Scan for the cell matching the given text and deliver its [X, Y] coordinate at center. 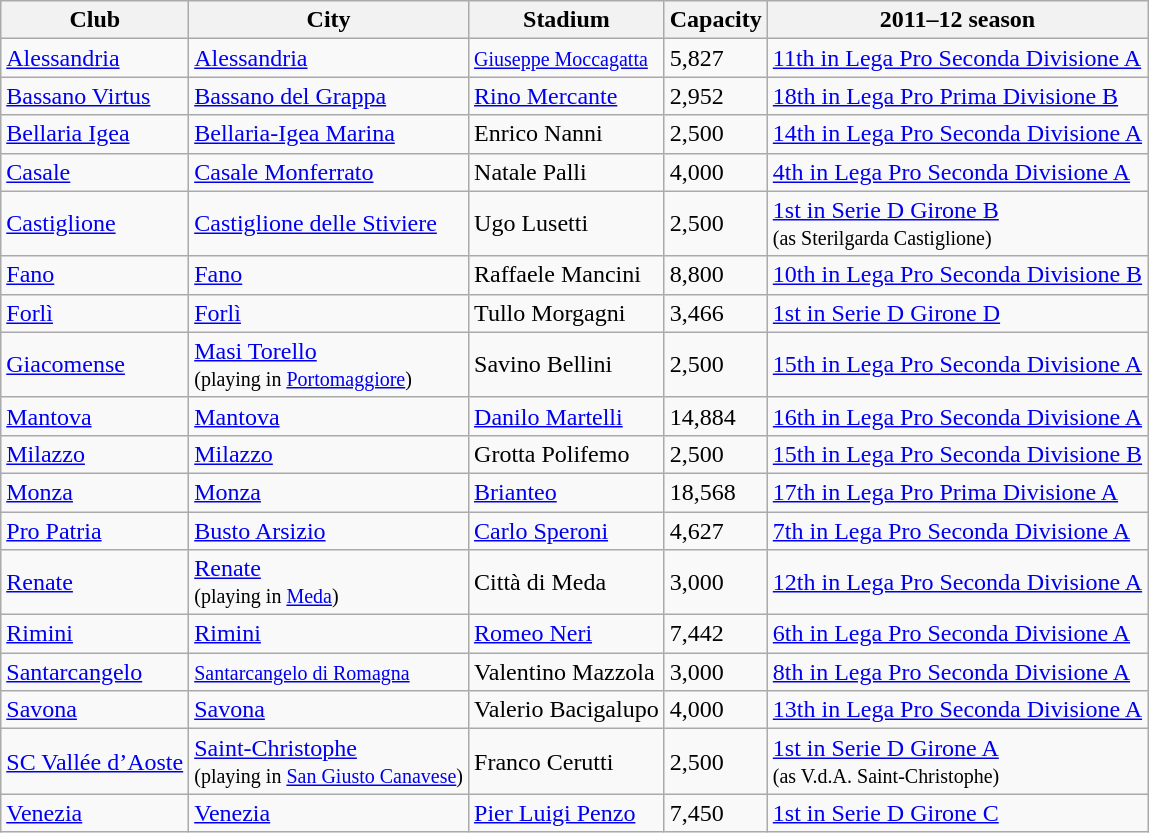
Giuseppe Moccagatta [567, 58]
Pro Patria [95, 531]
Casale Monferrato [329, 172]
Stadium [567, 20]
14,884 [716, 416]
1st in Serie D Girone B(as Sterilgarda Castiglione) [957, 224]
Renate [95, 582]
1st in Serie D Girone A(as V.d.A. Saint-Christophe) [957, 762]
16th in Lega Pro Seconda Divisione A [957, 416]
Valerio Bacigalupo [567, 710]
6th in Lega Pro Seconda Divisione A [957, 634]
Savino Bellini [567, 364]
Bellaria Igea [95, 134]
14th in Lega Pro Seconda Divisione A [957, 134]
1st in Serie D Girone C [957, 813]
15th in Lega Pro Seconda Divisione A [957, 364]
7th in Lega Pro Seconda Divisione A [957, 531]
Pier Luigi Penzo [567, 813]
11th in Lega Pro Seconda Divisione A [957, 58]
Santarcangelo di Romagna [329, 672]
Santarcangelo [95, 672]
12th in Lega Pro Seconda Divisione A [957, 582]
City [329, 20]
Grotta Polifemo [567, 454]
Rino Mercante [567, 96]
17th in Lega Pro Prima Divisione A [957, 492]
4,627 [716, 531]
8th in Lega Pro Seconda Divisione A [957, 672]
Ugo Lusetti [567, 224]
Raffaele Mancini [567, 275]
Carlo Speroni [567, 531]
10th in Lega Pro Seconda Divisione B [957, 275]
Saint-Christophe(playing in San Giusto Canavese) [329, 762]
Bassano Virtus [95, 96]
Città di Meda [567, 582]
18,568 [716, 492]
Capacity [716, 20]
Brianteo [567, 492]
Natale Palli [567, 172]
4th in Lega Pro Seconda Divisione A [957, 172]
2,952 [716, 96]
Tullo Morgagni [567, 313]
Valentino Mazzola [567, 672]
5,827 [716, 58]
Danilo Martelli [567, 416]
Club [95, 20]
Bellaria-Igea Marina [329, 134]
1st in Serie D Girone D [957, 313]
Masi Torello(playing in Portomaggiore) [329, 364]
Enrico Nanni [567, 134]
2011–12 season [957, 20]
Franco Cerutti [567, 762]
Giacomense [95, 364]
Bassano del Grappa [329, 96]
15th in Lega Pro Seconda Divisione B [957, 454]
8,800 [716, 275]
Romeo Neri [567, 634]
7,442 [716, 634]
Casale [95, 172]
Castiglione delle Stiviere [329, 224]
3,466 [716, 313]
Busto Arsizio [329, 531]
Renate(playing in Meda) [329, 582]
18th in Lega Pro Prima Divisione B [957, 96]
7,450 [716, 813]
Castiglione [95, 224]
13th in Lega Pro Seconda Divisione A [957, 710]
SC Vallée d’Aoste [95, 762]
